Identify which cell holds the provided text, then report its (X, Y) central coordinate. 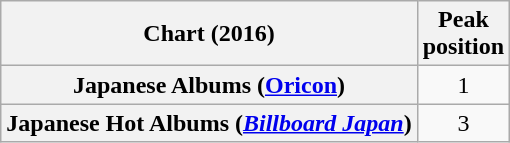
3 (463, 123)
1 (463, 85)
Japanese Hot Albums (Billboard Japan) (209, 123)
Peakposition (463, 34)
Japanese Albums (Oricon) (209, 85)
Chart (2016) (209, 34)
